Pinpoint the cell where the given text exists, returning its [X, Y] midpoint coordinate. 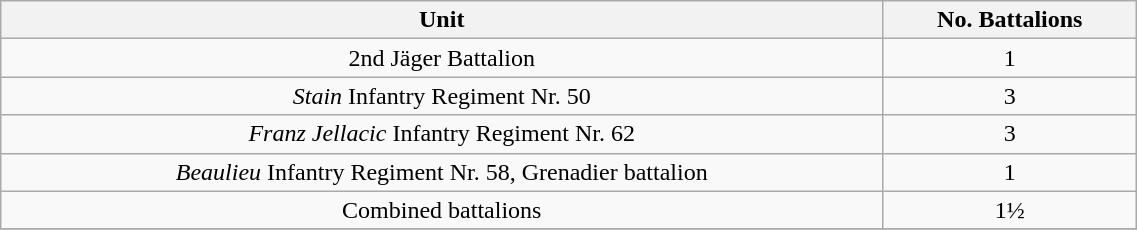
2nd Jäger Battalion [442, 58]
Combined battalions [442, 210]
Franz Jellacic Infantry Regiment Nr. 62 [442, 134]
1½ [1010, 210]
Stain Infantry Regiment Nr. 50 [442, 96]
Unit [442, 20]
No. Battalions [1010, 20]
Beaulieu Infantry Regiment Nr. 58, Grenadier battalion [442, 172]
